Locate the cell with the specified text and output its (X, Y) center coordinate. 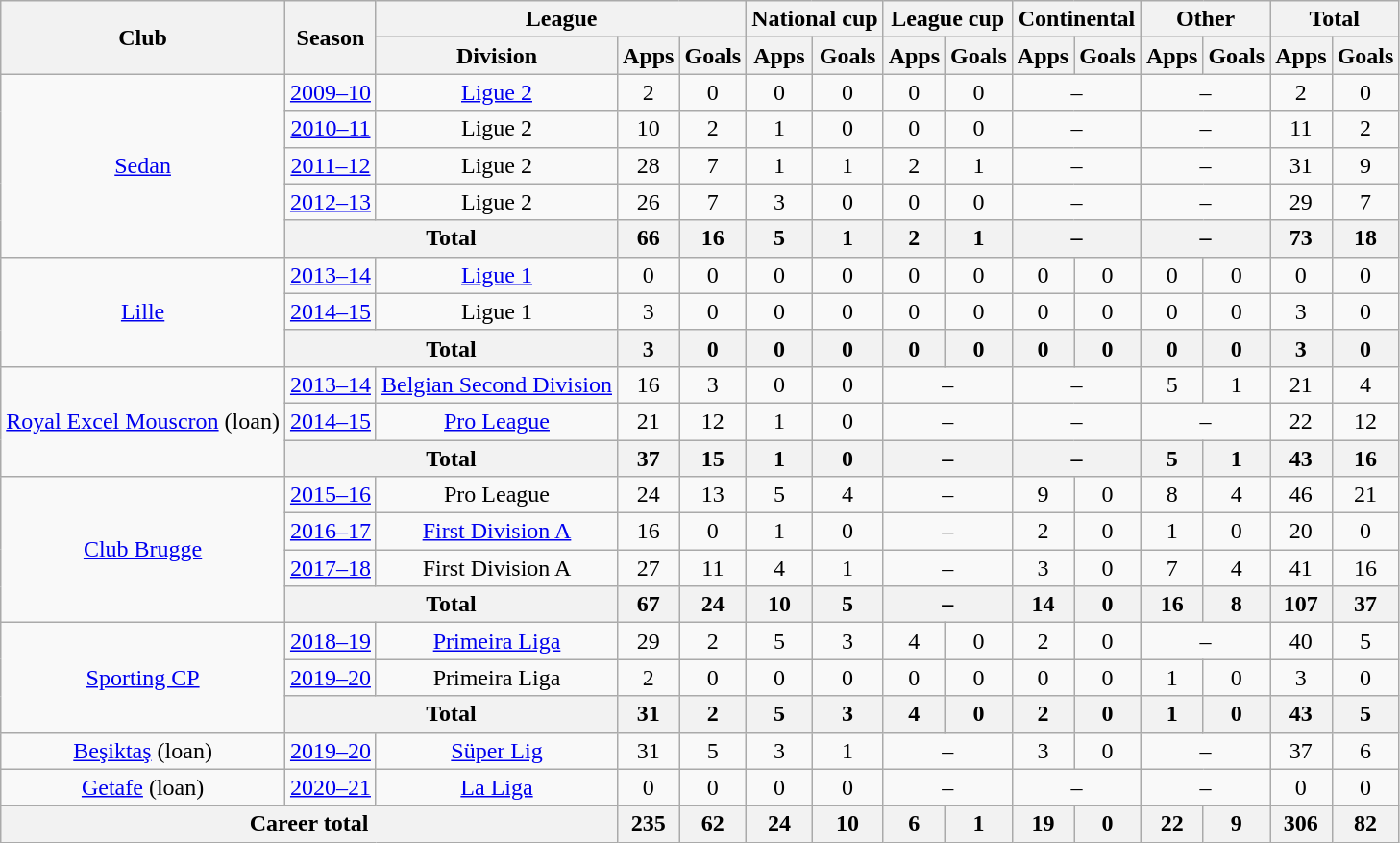
306 (1301, 824)
67 (649, 605)
40 (1301, 641)
82 (1365, 824)
19 (1043, 824)
2011–12 (331, 165)
Belgian Second Division (496, 384)
Career total (309, 824)
235 (649, 824)
Season (331, 37)
Lille (143, 311)
26 (649, 202)
73 (1301, 238)
Süper Lig (496, 751)
2015–16 (331, 495)
2017–18 (331, 568)
League cup (947, 19)
Club Brugge (143, 550)
Continental (1076, 19)
2010–11 (331, 129)
107 (1301, 605)
28 (649, 165)
18 (1365, 238)
League (561, 19)
15 (713, 459)
41 (1301, 568)
Royal Excel Mouscron (loan) (143, 421)
2009–10 (331, 92)
2012–13 (331, 202)
2018–19 (331, 641)
Other (1205, 19)
Sporting CP (143, 678)
14 (1043, 605)
La Liga (496, 787)
National cup (815, 19)
20 (1301, 532)
13 (713, 495)
66 (649, 238)
46 (1301, 495)
2020–21 (331, 787)
2016–17 (331, 532)
Division (496, 56)
Getafe (loan) (143, 787)
Club (143, 37)
Sedan (143, 165)
62 (713, 824)
27 (649, 568)
Beşiktaş (loan) (143, 751)
